Extract the [x, y] coordinate from the center of the cell holding the provided text.  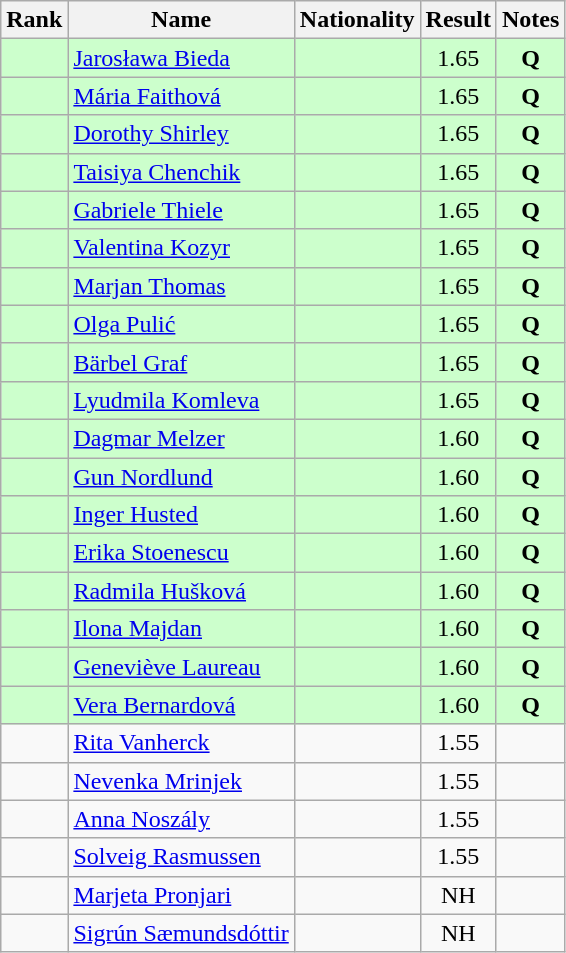
Notes [530, 20]
Jarosława Bieda [181, 58]
Marjeta Pronjari [181, 895]
Geneviève Laureau [181, 667]
Inger Husted [181, 515]
Bärbel Graf [181, 362]
Taisiya Chenchik [181, 172]
Nevenka Mrinjek [181, 781]
Erika Stoenescu [181, 553]
Rita Vanherck [181, 743]
Radmila Hušková [181, 591]
Marjan Thomas [181, 286]
Lyudmila Komleva [181, 400]
Solveig Rasmussen [181, 857]
Vera Bernardová [181, 705]
Gun Nordlund [181, 477]
Anna Noszály [181, 819]
Result [458, 20]
Ilona Majdan [181, 629]
Gabriele Thiele [181, 210]
Dorothy Shirley [181, 134]
Name [181, 20]
Rank [34, 20]
Mária Faithová [181, 96]
Sigrún Sæmundsdóttir [181, 933]
Nationality [357, 20]
Valentina Kozyr [181, 248]
Dagmar Melzer [181, 438]
Olga Pulić [181, 324]
